Extract the [X, Y] coordinate from the center of the cell holding the provided text.  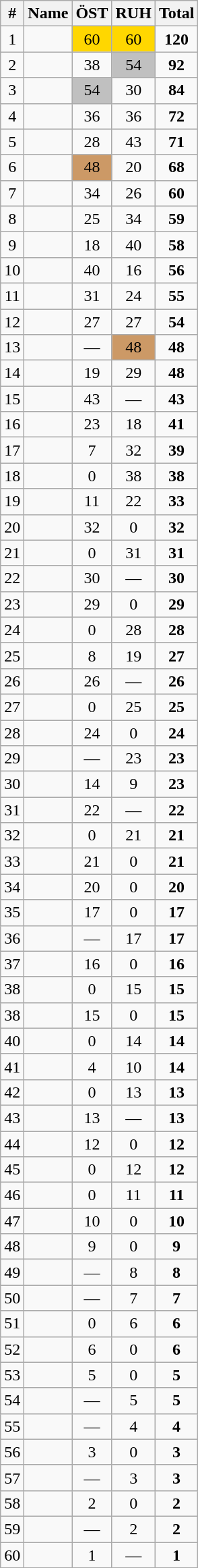
ÖST [92, 13]
35 [12, 913]
44 [12, 1144]
71 [176, 142]
50 [12, 1298]
52 [12, 1349]
46 [12, 1195]
Total [176, 13]
120 [176, 39]
53 [12, 1375]
39 [176, 450]
# [12, 13]
42 [12, 1092]
92 [176, 65]
47 [12, 1221]
51 [12, 1324]
37 [12, 964]
84 [176, 90]
RUH [133, 13]
49 [12, 1272]
Name [48, 13]
68 [176, 167]
72 [176, 116]
57 [12, 1478]
45 [12, 1170]
